Identify which cell holds the provided text, then report its (X, Y) central coordinate. 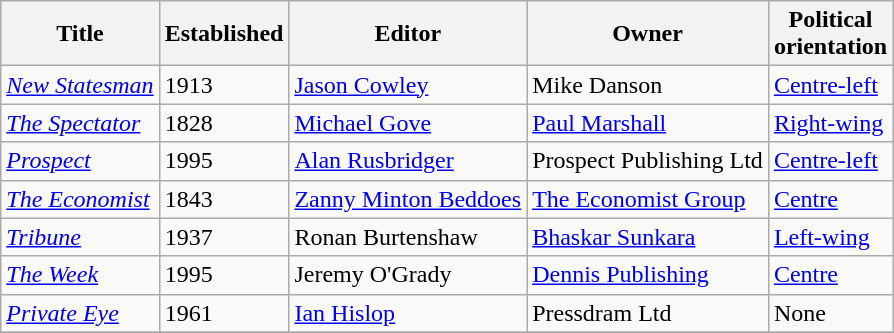
1937 (224, 237)
New Statesman (80, 85)
The Economist Group (648, 199)
Tribune (80, 237)
1828 (224, 123)
Prospect Publishing Ltd (648, 161)
Zanny Minton Beddoes (408, 199)
Right-wing (830, 123)
Title (80, 34)
Editor (408, 34)
The Week (80, 275)
1913 (224, 85)
Jeremy O'Grady (408, 275)
Politicalorientation (830, 34)
1961 (224, 313)
Established (224, 34)
Mike Danson (648, 85)
None (830, 313)
The Economist (80, 199)
Bhaskar Sunkara (648, 237)
The Spectator (80, 123)
Owner (648, 34)
Left-wing (830, 237)
1843 (224, 199)
Paul Marshall (648, 123)
Ian Hislop (408, 313)
Prospect (80, 161)
Pressdram Ltd (648, 313)
Jason Cowley (408, 85)
Michael Gove (408, 123)
Alan Rusbridger (408, 161)
Dennis Publishing (648, 275)
Ronan Burtenshaw (408, 237)
Private Eye (80, 313)
